Search for the cell housing the specified text and yield its [X, Y] center coordinate. 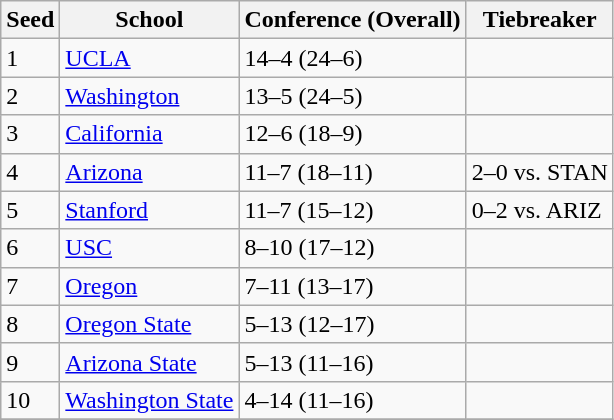
12–6 (18–9) [352, 134]
14–4 (24–6) [352, 58]
5–13 (12–17) [352, 324]
California [150, 134]
2–0 vs. STAN [540, 172]
7 [30, 286]
Arizona State [150, 362]
13–5 (24–5) [352, 96]
4 [30, 172]
7–11 (13–17) [352, 286]
5–13 (11–16) [352, 362]
4–14 (11–16) [352, 400]
Arizona [150, 172]
11–7 (18–11) [352, 172]
9 [30, 362]
3 [30, 134]
0–2 vs. ARIZ [540, 210]
Tiebreaker [540, 20]
8 [30, 324]
Oregon State [150, 324]
USC [150, 248]
Washington State [150, 400]
Oregon [150, 286]
11–7 (15–12) [352, 210]
8–10 (17–12) [352, 248]
2 [30, 96]
UCLA [150, 58]
1 [30, 58]
10 [30, 400]
Stanford [150, 210]
5 [30, 210]
Washington [150, 96]
6 [30, 248]
Seed [30, 20]
School [150, 20]
Conference (Overall) [352, 20]
